For the text-containing cell, return its midpoint in [X, Y] coordinate format. 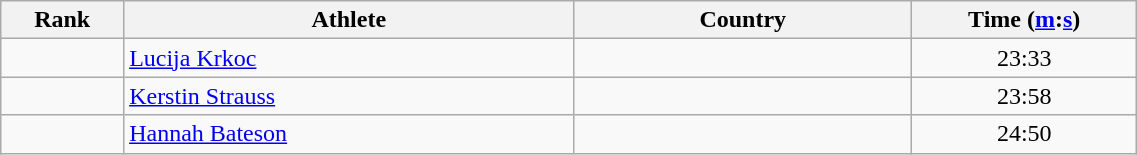
23:58 [1024, 96]
Rank [62, 20]
Lucija Krkoc [349, 58]
Hannah Bateson [349, 134]
24:50 [1024, 134]
Kerstin Strauss [349, 96]
Country [743, 20]
23:33 [1024, 58]
Time (m:s) [1024, 20]
Athlete [349, 20]
